Extract the (x, y) coordinate from the center of the cell holding the provided text.  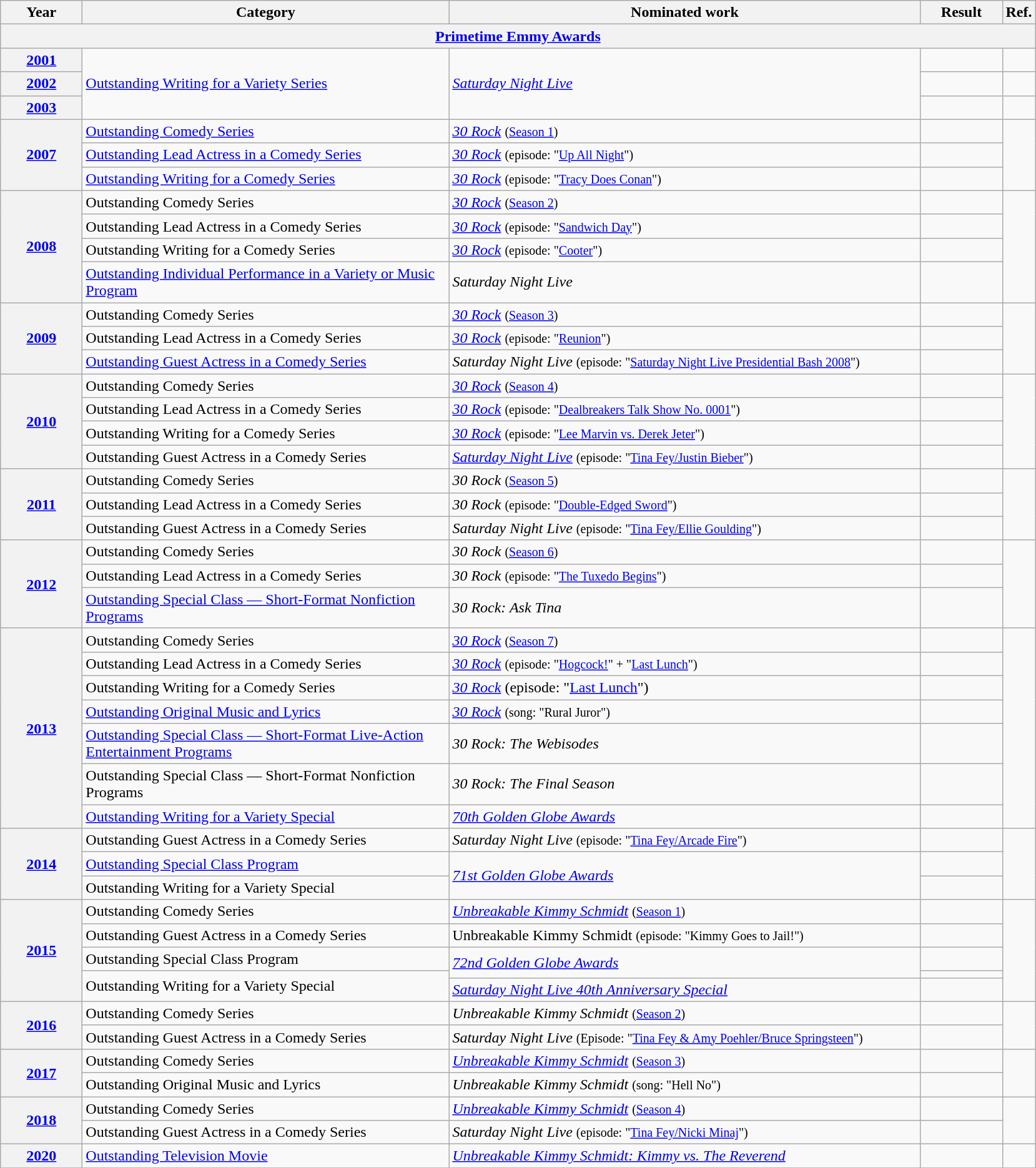
30 Rock (episode: "Cooter") (684, 250)
Outstanding Television Movie (266, 1156)
Outstanding Special Class — Short-Format Live-Action Entertainment Programs (266, 744)
30 Rock (Season 5) (684, 481)
Unbreakable Kimmy Schmidt (Season 1) (684, 911)
Saturday Night Live (Episode: "Tina Fey & Amy Poehler/Bruce Springsteen") (684, 1037)
Unbreakable Kimmy Schmidt: Kimmy vs. The Reverend (684, 1156)
Category (266, 12)
2013 (41, 728)
30 Rock (episode: "The Tuxedo Begins") (684, 576)
Unbreakable Kimmy Schmidt (Season 3) (684, 1061)
Saturday Night Live (episode: "Tina Fey/Ellie Goulding") (684, 528)
30 Rock (episode: "Last Lunch") (684, 687)
2014 (41, 864)
Saturday Night Live 40th Anniversary Special (684, 989)
Outstanding Writing for a Variety Series (266, 84)
2016 (41, 1025)
30 Rock (episode: "Sandwich Day") (684, 226)
30 Rock: The Webisodes (684, 744)
Unbreakable Kimmy Schmidt (episode: "Kimmy Goes to Jail!") (684, 935)
2017 (41, 1072)
Saturday Night Live (episode: "Tina Fey/Nicki Minaj") (684, 1132)
30 Rock: The Final Season (684, 784)
Nominated work (684, 12)
2003 (41, 107)
2002 (41, 84)
Saturday Night Live (episode: "Tina Fey/Justin Bieber") (684, 457)
30 Rock (episode: "Tracy Does Conan") (684, 179)
30 Rock (episode: "Lee Marvin vs. Derek Jeter") (684, 433)
2020 (41, 1156)
30 Rock (episode: "Double-Edged Sword") (684, 504)
2009 (41, 338)
2007 (41, 155)
70th Golden Globe Awards (684, 817)
30 Rock (Season 2) (684, 202)
Unbreakable Kimmy Schmidt (song: "Hell No") (684, 1084)
30 Rock (song: "Rural Juror") (684, 711)
30 Rock (Season 1) (684, 131)
30 Rock (episode: "Reunion") (684, 338)
Saturday Night Live (episode: "Saturday Night Live Presidential Bash 2008") (684, 362)
2012 (41, 584)
30 Rock (Season 6) (684, 552)
30 Rock (Season 3) (684, 314)
2008 (41, 246)
Ref. (1019, 12)
30 Rock (episode: "Dealbreakers Talk Show No. 0001") (684, 410)
30 Rock (Season 4) (684, 386)
Unbreakable Kimmy Schmidt (Season 4) (684, 1108)
Unbreakable Kimmy Schmidt (Season 2) (684, 1013)
2001 (41, 60)
2011 (41, 504)
30 Rock (episode: "Up All Night") (684, 155)
72nd Golden Globe Awards (684, 963)
Primetime Emmy Awards (518, 36)
2010 (41, 421)
2018 (41, 1120)
Outstanding Individual Performance in a Variety or Music Program (266, 282)
30 Rock (episode: "Hogcock!" + "Last Lunch") (684, 664)
Saturday Night Live (episode: "Tina Fey/Arcade Fire") (684, 840)
Year (41, 12)
Result (962, 12)
71st Golden Globe Awards (684, 876)
30 Rock (Season 7) (684, 640)
30 Rock: Ask Tina (684, 608)
2015 (41, 950)
